From the cell containing the given text, extract its center point as [X, Y] coordinate. 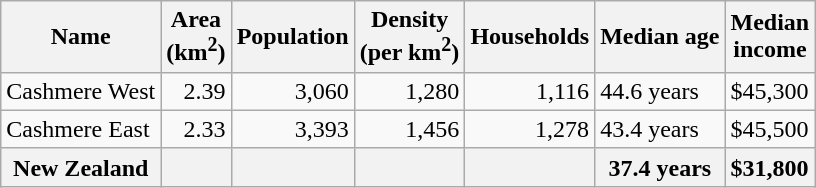
Cashmere West [81, 91]
37.4 years [660, 167]
1,280 [410, 91]
Density(per km2) [410, 37]
$45,300 [770, 91]
2.33 [196, 129]
Medianincome [770, 37]
2.39 [196, 91]
Median age [660, 37]
$45,500 [770, 129]
Name [81, 37]
1,278 [530, 129]
3,060 [292, 91]
1,456 [410, 129]
$31,800 [770, 167]
Households [530, 37]
Cashmere East [81, 129]
43.4 years [660, 129]
1,116 [530, 91]
Population [292, 37]
New Zealand [81, 167]
44.6 years [660, 91]
Area(km2) [196, 37]
3,393 [292, 129]
